Pinpoint the cell where the given text exists, returning its (x, y) midpoint coordinate. 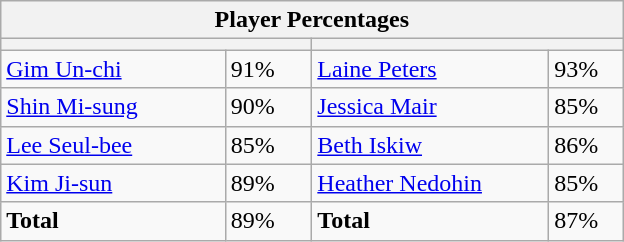
Gim Un-chi (113, 69)
Beth Iskiw (430, 145)
90% (268, 107)
87% (586, 221)
Player Percentages (312, 20)
Kim Ji-sun (113, 183)
Shin Mi-sung (113, 107)
86% (586, 145)
91% (268, 69)
93% (586, 69)
Heather Nedohin (430, 183)
Laine Peters (430, 69)
Lee Seul-bee (113, 145)
Jessica Mair (430, 107)
